Capture the cell that displays the provided text and extract its (X, Y) central coordinate. 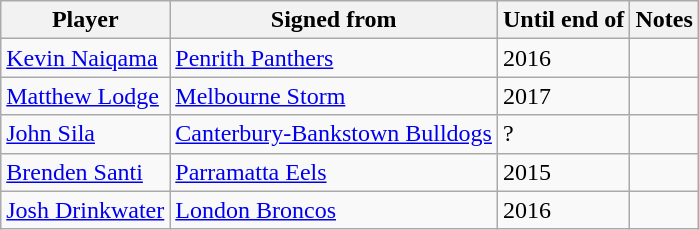
Kevin Naiqama (86, 58)
2017 (563, 96)
Melbourne Storm (334, 96)
John Sila (86, 134)
Parramatta Eels (334, 172)
Canterbury-Bankstown Bulldogs (334, 134)
London Broncos (334, 210)
Until end of (563, 20)
Player (86, 20)
Signed from (334, 20)
2015 (563, 172)
Josh Drinkwater (86, 210)
Matthew Lodge (86, 96)
Notes (664, 20)
? (563, 134)
Penrith Panthers (334, 58)
Brenden Santi (86, 172)
